From the cell containing the given text, extract its center point as (X, Y) coordinate. 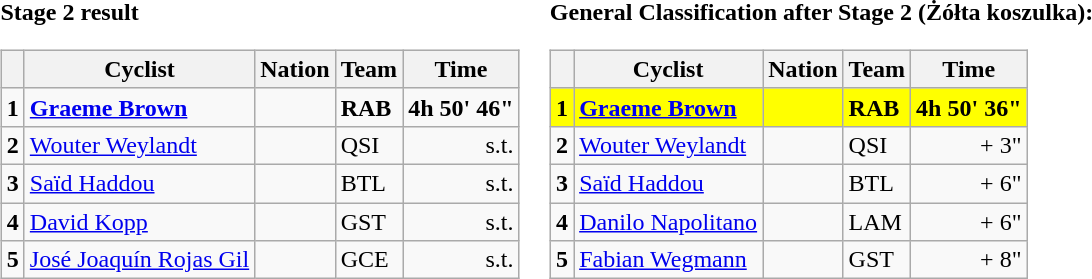
+ 8" (969, 260)
4h 50' 46" (461, 107)
GCE (369, 260)
David Kopp (139, 221)
Fabian Wegmann (668, 260)
LAM (877, 221)
Danilo Napolitano (668, 221)
4h 50' 36" (969, 107)
José Joaquín Rojas Gil (139, 260)
+ 3" (969, 145)
